Identify which cell holds the provided text, then report its [X, Y] central coordinate. 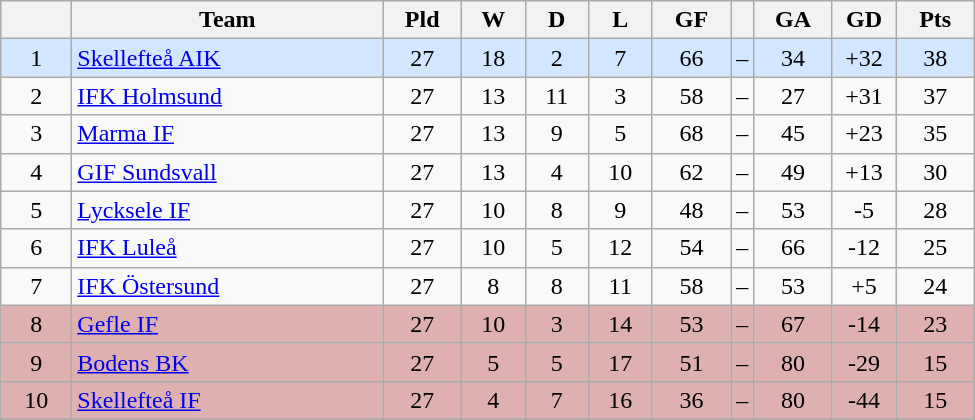
GF [692, 20]
45 [794, 134]
24 [936, 286]
54 [692, 248]
Pts [936, 20]
-14 [864, 324]
38 [936, 58]
+23 [864, 134]
28 [936, 210]
17 [621, 362]
+32 [864, 58]
IFK Holmsund [228, 96]
62 [692, 172]
30 [936, 172]
25 [936, 248]
Team [228, 20]
37 [936, 96]
68 [692, 134]
+13 [864, 172]
48 [692, 210]
51 [692, 362]
67 [794, 324]
IFK Östersund [228, 286]
34 [794, 58]
IFK Luleå [228, 248]
36 [692, 400]
Bodens BK [228, 362]
Pld [422, 20]
16 [621, 400]
+31 [864, 96]
Skellefteå IF [228, 400]
12 [621, 248]
+5 [864, 286]
18 [493, 58]
Gefle IF [228, 324]
23 [936, 324]
Marma IF [228, 134]
-44 [864, 400]
1 [36, 58]
-29 [864, 362]
-12 [864, 248]
W [493, 20]
-5 [864, 210]
GD [864, 20]
L [621, 20]
GIF Sundsvall [228, 172]
49 [794, 172]
Lycksele IF [228, 210]
D [557, 20]
35 [936, 134]
Skellefteå AIK [228, 58]
14 [621, 324]
6 [36, 248]
GA [794, 20]
